Determine the [X, Y] coordinate at the center of the cell enclosing the given text.  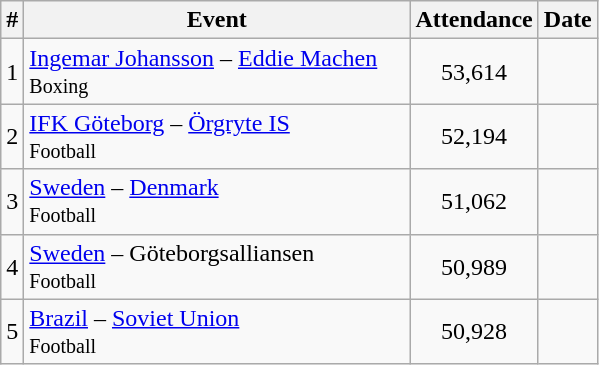
50,989 [474, 266]
3 [12, 202]
Date [568, 20]
2 [12, 136]
Ingemar Johansson – Eddie MachenBoxing [217, 72]
Sweden – DenmarkFootball [217, 202]
52,194 [474, 136]
IFK Göteborg – Örgryte ISFootball [217, 136]
5 [12, 332]
50,928 [474, 332]
Attendance [474, 20]
53,614 [474, 72]
# [12, 20]
Sweden – GöteborgsalliansenFootball [217, 266]
4 [12, 266]
1 [12, 72]
Brazil – Soviet UnionFootball [217, 332]
51,062 [474, 202]
Event [217, 20]
